Extract the [x, y] coordinate from the center of the cell holding the provided text.  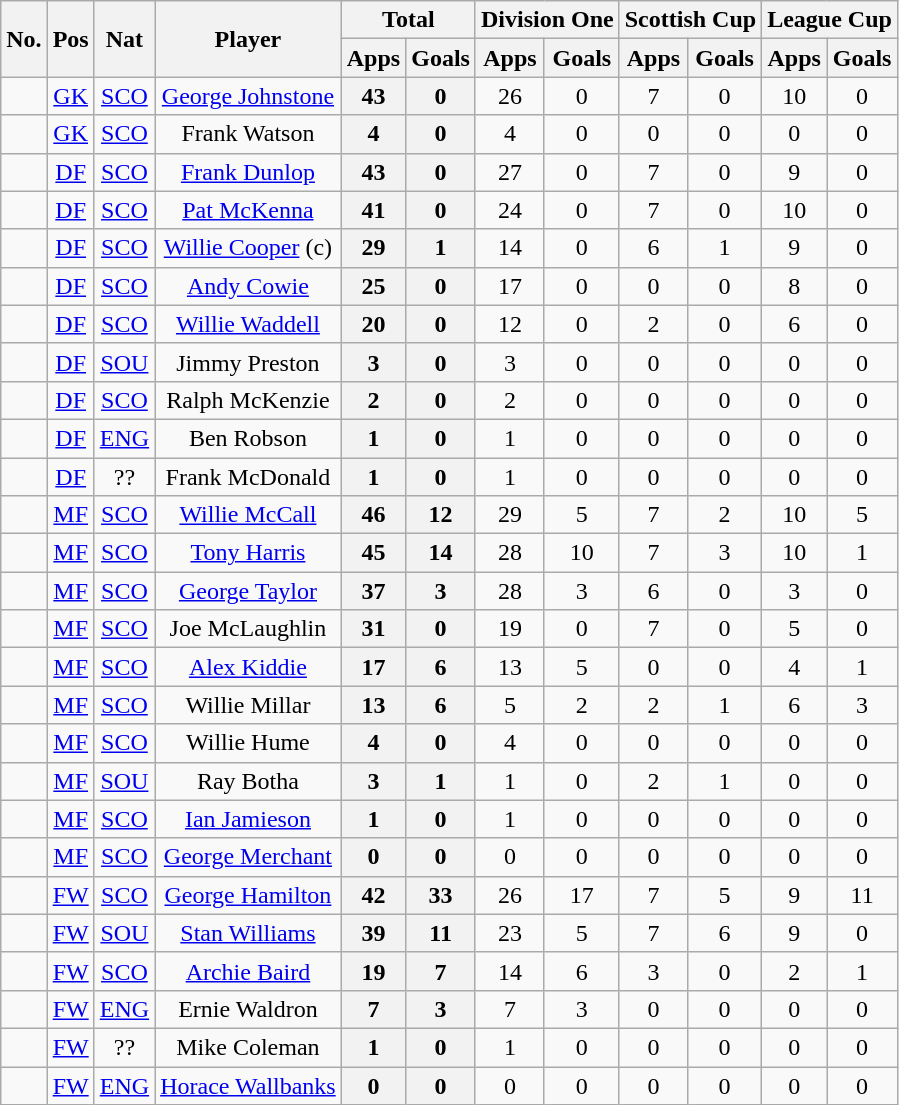
Total [408, 20]
Joe McLaughlin [248, 629]
37 [373, 591]
No. [24, 39]
Willie Millar [248, 705]
23 [510, 933]
27 [510, 172]
45 [373, 553]
Pos [70, 39]
Ralph McKenzie [248, 400]
Ian Jamieson [248, 819]
Ben Robson [248, 438]
41 [373, 210]
33 [441, 895]
League Cup [830, 20]
Horace Wallbanks [248, 1085]
Player [248, 39]
20 [373, 324]
Tony Harris [248, 553]
46 [373, 515]
George Hamilton [248, 895]
Frank McDonald [248, 477]
Pat McKenna [248, 210]
Frank Dunlop [248, 172]
Willie Cooper (c) [248, 248]
31 [373, 629]
25 [373, 286]
George Johnstone [248, 96]
Willie Waddell [248, 324]
Archie Baird [248, 971]
24 [510, 210]
Willie Hume [248, 743]
Ray Botha [248, 781]
Stan Williams [248, 933]
39 [373, 933]
42 [373, 895]
George Merchant [248, 857]
Frank Watson [248, 134]
Ernie Waldron [248, 1009]
Scottish Cup [690, 20]
Alex Kiddie [248, 667]
8 [794, 286]
George Taylor [248, 591]
Division One [547, 20]
Jimmy Preston [248, 362]
Mike Coleman [248, 1047]
Nat [124, 39]
Andy Cowie [248, 286]
Willie McCall [248, 515]
